Find where the given text appears and provide that cell's center as (x, y) coordinate. 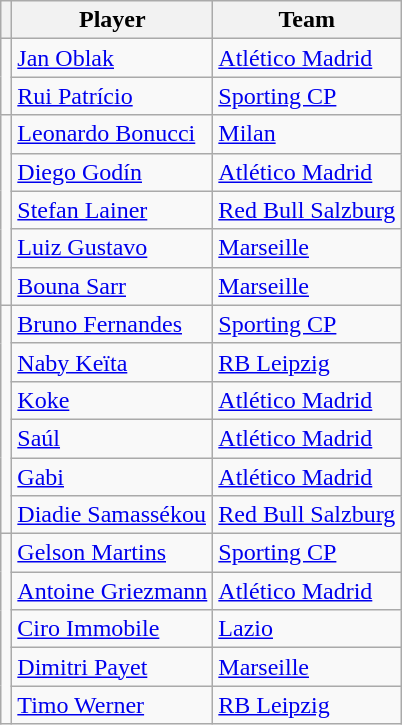
Jan Oblak (112, 58)
Milan (307, 134)
Naby Keïta (112, 362)
Koke (112, 400)
Gabi (112, 477)
Luiz Gustavo (112, 248)
Antoine Griezmann (112, 591)
Rui Patrício (112, 96)
Ciro Immobile (112, 629)
Bouna Sarr (112, 286)
Timo Werner (112, 705)
Player (112, 20)
Diadie Samassékou (112, 515)
Gelson Martins (112, 553)
Diego Godín (112, 172)
Dimitri Payet (112, 667)
Stefan Lainer (112, 210)
Saúl (112, 438)
Bruno Fernandes (112, 324)
Lazio (307, 629)
Team (307, 20)
Leonardo Bonucci (112, 134)
